Return the [x, y] coordinate for the center point of the cell that contains the specified text.  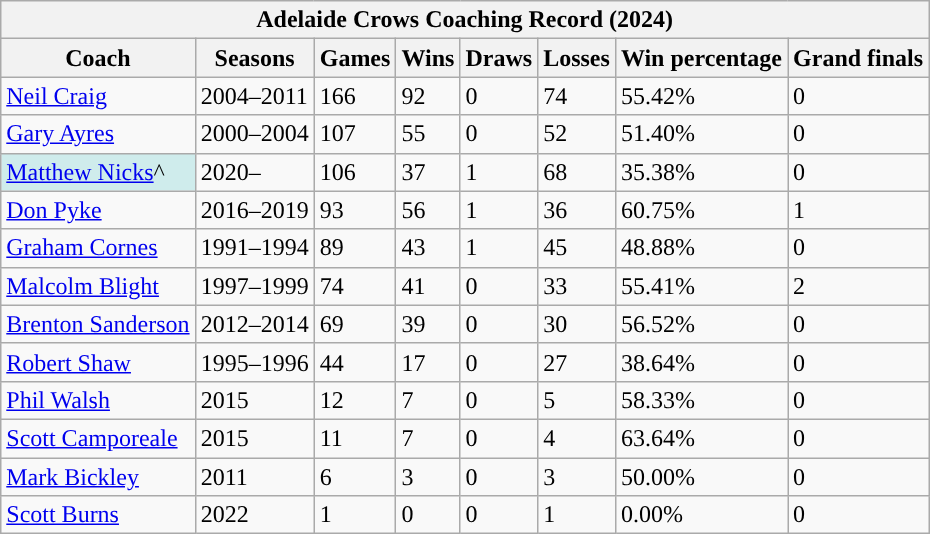
6 [355, 477]
11 [355, 438]
93 [355, 210]
Grand finals [858, 58]
33 [577, 286]
89 [355, 248]
Draws [499, 58]
60.75% [701, 210]
38.64% [701, 362]
56 [428, 210]
Graham Cornes [98, 248]
58.33% [701, 400]
92 [428, 96]
27 [577, 362]
2 [858, 286]
Gary Ayres [98, 134]
63.64% [701, 438]
35.38% [701, 172]
12 [355, 400]
51.40% [701, 134]
55.42% [701, 96]
43 [428, 248]
Games [355, 58]
Neil Craig [98, 96]
107 [355, 134]
36 [577, 210]
2016–2019 [254, 210]
Brenton Sanderson [98, 324]
68 [577, 172]
166 [355, 96]
Robert Shaw [98, 362]
17 [428, 362]
Wins [428, 58]
50.00% [701, 477]
55 [428, 134]
45 [577, 248]
1997–1999 [254, 286]
Scott Camporeale [98, 438]
48.88% [701, 248]
1991–1994 [254, 248]
Don Pyke [98, 210]
37 [428, 172]
Phil Walsh [98, 400]
Scott Burns [98, 515]
2012–2014 [254, 324]
2022 [254, 515]
106 [355, 172]
Coach [98, 58]
41 [428, 286]
2000–2004 [254, 134]
4 [577, 438]
1995–1996 [254, 362]
Mark Bickley [98, 477]
55.41% [701, 286]
Losses [577, 58]
Adelaide Crows Coaching Record (2024) [465, 20]
Win percentage [701, 58]
44 [355, 362]
Malcolm Blight [98, 286]
0.00% [701, 515]
39 [428, 324]
56.52% [701, 324]
69 [355, 324]
Matthew Nicks^ [98, 172]
Seasons [254, 58]
52 [577, 134]
2020– [254, 172]
30 [577, 324]
5 [577, 400]
2011 [254, 477]
2004–2011 [254, 96]
